From the cell containing the given text, extract its center point as [X, Y] coordinate. 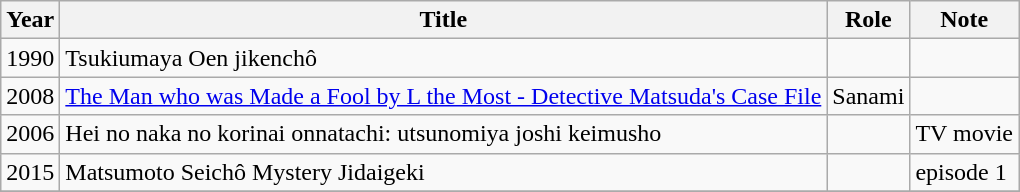
2008 [30, 96]
2006 [30, 134]
Note [964, 20]
episode 1 [964, 172]
Role [868, 20]
Title [444, 20]
Tsukiumaya Oen jikenchô [444, 58]
Matsumoto Seichô Mystery Jidaigeki [444, 172]
Year [30, 20]
1990 [30, 58]
The Man who was Made a Fool by L the Most - Detective Matsuda's Case File [444, 96]
Hei no naka no korinai onnatachi: utsunomiya joshi keimusho [444, 134]
Sanami [868, 96]
TV movie [964, 134]
2015 [30, 172]
